Locate the cell with the specified text and output its (X, Y) center coordinate. 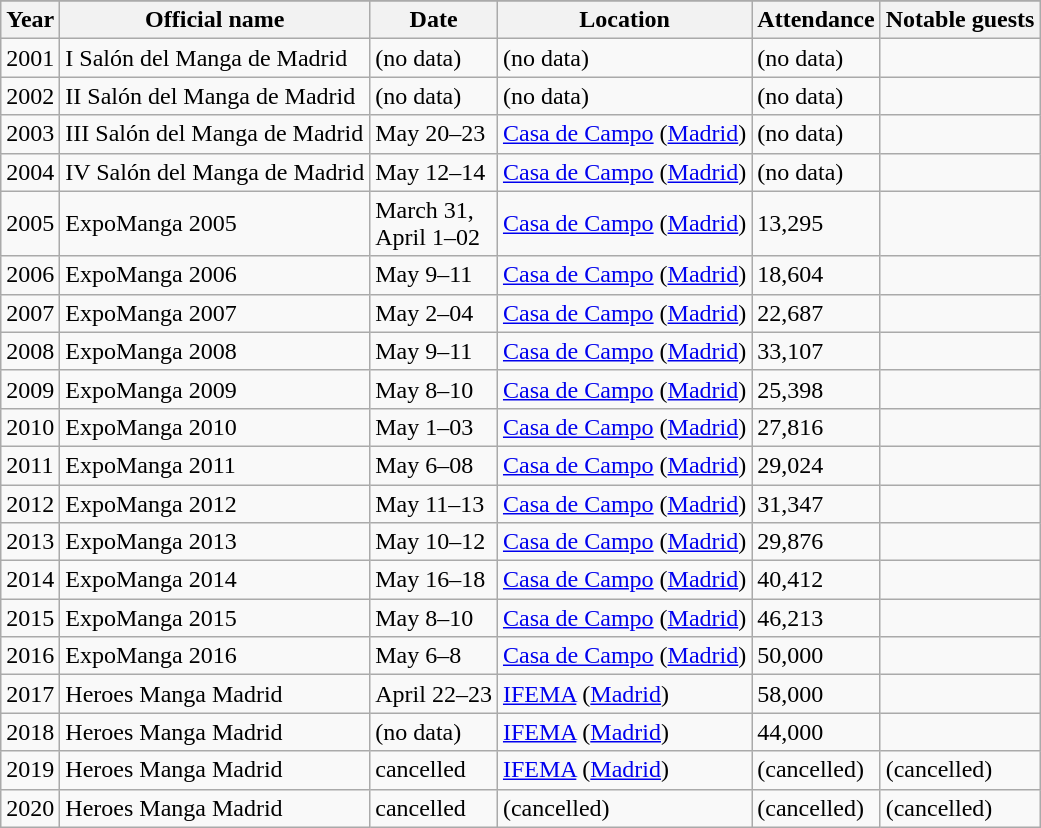
IV Salón del Manga de Madrid (215, 172)
29,024 (816, 465)
Location (624, 20)
18,604 (816, 275)
ExpoManga 2009 (215, 389)
2001 (30, 58)
29,876 (816, 542)
Year (30, 20)
Attendance (816, 20)
III Salón del Manga de Madrid (215, 134)
March 31,April 1–02 (434, 224)
40,412 (816, 580)
2002 (30, 96)
2012 (30, 503)
Official name (215, 20)
2005 (30, 224)
ExpoManga 2013 (215, 542)
May 2–04 (434, 313)
May 6–08 (434, 465)
ExpoManga 2007 (215, 313)
Notable guests (960, 20)
May 12–14 (434, 172)
2004 (30, 172)
2011 (30, 465)
ExpoManga 2015 (215, 618)
ExpoManga 2008 (215, 351)
31,347 (816, 503)
46,213 (816, 618)
2010 (30, 427)
ExpoManga 2005 (215, 224)
May 1–03 (434, 427)
2016 (30, 656)
50,000 (816, 656)
2019 (30, 770)
May 11–13 (434, 503)
II Salón del Manga de Madrid (215, 96)
2013 (30, 542)
58,000 (816, 694)
27,816 (816, 427)
2008 (30, 351)
2003 (30, 134)
33,107 (816, 351)
ExpoManga 2010 (215, 427)
2015 (30, 618)
ExpoManga 2012 (215, 503)
44,000 (816, 732)
2017 (30, 694)
ExpoManga 2016 (215, 656)
ExpoManga 2006 (215, 275)
ExpoManga 2011 (215, 465)
25,398 (816, 389)
2006 (30, 275)
ExpoManga 2014 (215, 580)
Date (434, 20)
May 16–18 (434, 580)
May 6–8 (434, 656)
2007 (30, 313)
2009 (30, 389)
April 22–23 (434, 694)
2020 (30, 808)
2018 (30, 732)
I Salón del Manga de Madrid (215, 58)
2014 (30, 580)
May 10–12 (434, 542)
22,687 (816, 313)
13,295 (816, 224)
May 20–23 (434, 134)
